Find where the given text appears and provide that cell's center as [X, Y] coordinate. 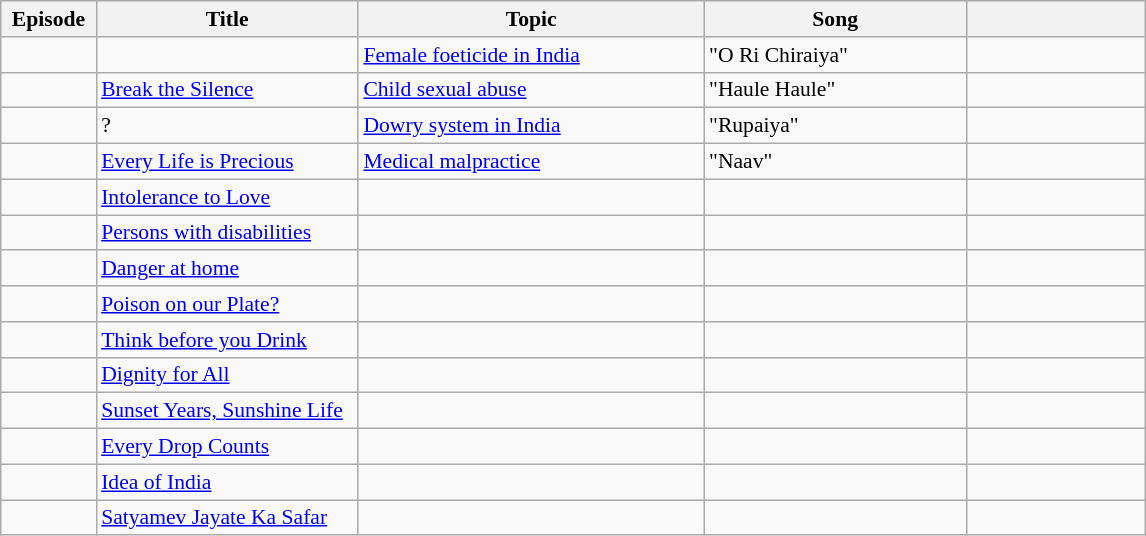
Think before you Drink [227, 340]
Poison on our Plate? [227, 304]
"Haule Haule" [835, 90]
Idea of India [227, 482]
"Rupaiya" [835, 126]
"Naav" [835, 162]
Break the Silence [227, 90]
Child sexual abuse [531, 90]
? [227, 126]
Song [835, 19]
Intolerance to Love [227, 197]
Every Drop Counts [227, 447]
Every Life is Precious [227, 162]
Persons with disabilities [227, 233]
"O Ri Chiraiya" [835, 55]
Title [227, 19]
Dowry system in India [531, 126]
Danger at home [227, 269]
Satyamev Jayate Ka Safar [227, 518]
Female foeticide in India [531, 55]
Dignity for All [227, 375]
Episode [48, 19]
Topic [531, 19]
Medical malpractice [531, 162]
Sunset Years, Sunshine Life [227, 411]
